Capture the cell that displays the provided text and extract its [x, y] central coordinate. 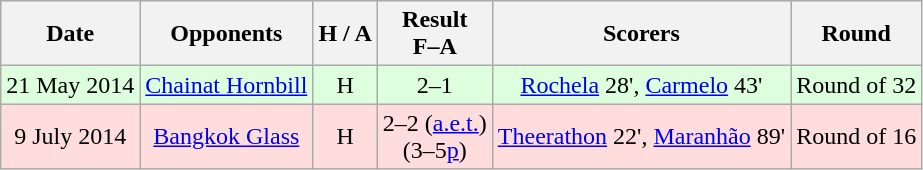
Opponents [226, 34]
Scorers [641, 34]
Bangkok Glass [226, 136]
H / A [345, 34]
ResultF–A [434, 34]
Round [856, 34]
2–1 [434, 85]
Round of 16 [856, 136]
Chainat Hornbill [226, 85]
9 July 2014 [70, 136]
2–2 (a.e.t.)(3–5p) [434, 136]
Rochela 28', Carmelo 43' [641, 85]
Theerathon 22', Maranhão 89' [641, 136]
Round of 32 [856, 85]
21 May 2014 [70, 85]
Date [70, 34]
